Capture the cell that displays the provided text and extract its (x, y) central coordinate. 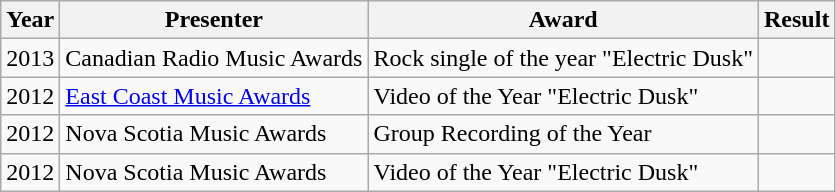
Rock single of the year "Electric Dusk" (564, 58)
Presenter (214, 20)
2013 (30, 58)
Result (797, 20)
Award (564, 20)
Year (30, 20)
East Coast Music Awards (214, 96)
Group Recording of the Year (564, 134)
Canadian Radio Music Awards (214, 58)
